Extract the (x, y) coordinate from the center of the cell holding the provided text.  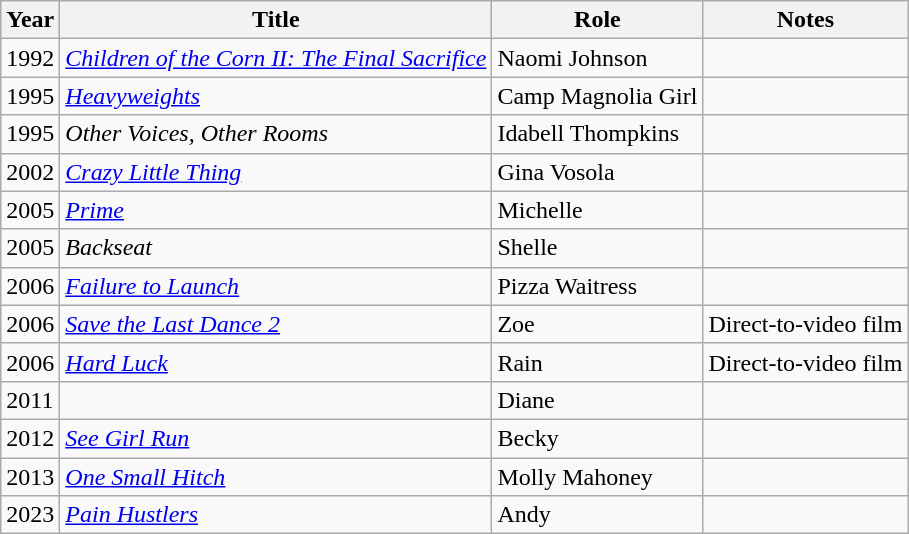
Hard Luck (276, 362)
Role (598, 20)
Prime (276, 210)
See Girl Run (276, 438)
Rain (598, 362)
Diane (598, 400)
Molly Mahoney (598, 477)
Failure to Launch (276, 286)
Andy (598, 515)
Becky (598, 438)
2023 (30, 515)
1992 (30, 58)
One Small Hitch (276, 477)
Heavyweights (276, 96)
Michelle (598, 210)
Year (30, 20)
Notes (806, 20)
Crazy Little Thing (276, 172)
2013 (30, 477)
2012 (30, 438)
Idabell Thompkins (598, 134)
Pain Hustlers (276, 515)
2002 (30, 172)
Zoe (598, 324)
Save the Last Dance 2 (276, 324)
Other Voices, Other Rooms (276, 134)
Pizza Waitress (598, 286)
Shelle (598, 248)
Children of the Corn II: The Final Sacrifice (276, 58)
Backseat (276, 248)
Naomi Johnson (598, 58)
Title (276, 20)
2011 (30, 400)
Camp Magnolia Girl (598, 96)
Gina Vosola (598, 172)
